Detect which cell encompasses the target text, then output its [x, y] center coordinate. 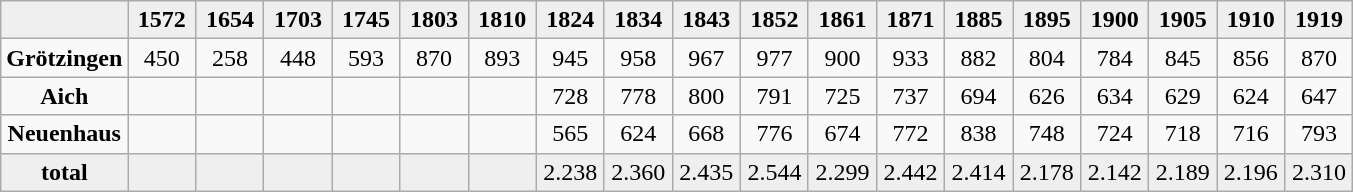
838 [979, 134]
724 [1115, 134]
2.414 [979, 172]
634 [1115, 96]
748 [1047, 134]
450 [162, 58]
2.310 [1319, 172]
793 [1319, 134]
845 [1183, 58]
694 [979, 96]
791 [774, 96]
900 [842, 58]
2.544 [774, 172]
593 [366, 58]
1900 [1115, 20]
977 [774, 58]
737 [910, 96]
Aich [64, 96]
647 [1319, 96]
2.178 [1047, 172]
1703 [298, 20]
2.299 [842, 172]
718 [1183, 134]
1843 [706, 20]
258 [230, 58]
2.435 [706, 172]
1803 [434, 20]
1885 [979, 20]
1572 [162, 20]
958 [638, 58]
1852 [774, 20]
674 [842, 134]
668 [706, 134]
1905 [1183, 20]
1861 [842, 20]
2.442 [910, 172]
882 [979, 58]
856 [1251, 58]
2.238 [570, 172]
1745 [366, 20]
1910 [1251, 20]
1810 [502, 20]
1895 [1047, 20]
Grötzingen [64, 58]
629 [1183, 96]
Neuenhaus [64, 134]
1824 [570, 20]
total [64, 172]
1871 [910, 20]
778 [638, 96]
784 [1115, 58]
967 [706, 58]
1834 [638, 20]
1654 [230, 20]
945 [570, 58]
800 [706, 96]
565 [570, 134]
2.196 [1251, 172]
2.189 [1183, 172]
626 [1047, 96]
716 [1251, 134]
776 [774, 134]
2.142 [1115, 172]
2.360 [638, 172]
804 [1047, 58]
1919 [1319, 20]
725 [842, 96]
728 [570, 96]
772 [910, 134]
448 [298, 58]
933 [910, 58]
893 [502, 58]
